Determine the [x, y] coordinate at the center of the cell enclosing the given text.  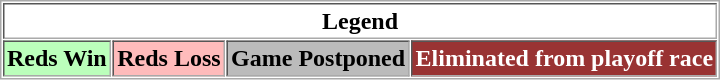
Game Postponed [318, 58]
Eliminated from playoff race [564, 58]
Reds Win [56, 58]
Legend [360, 21]
Reds Loss [169, 58]
